Scan for the cell matching the given text and deliver its (x, y) coordinate at center. 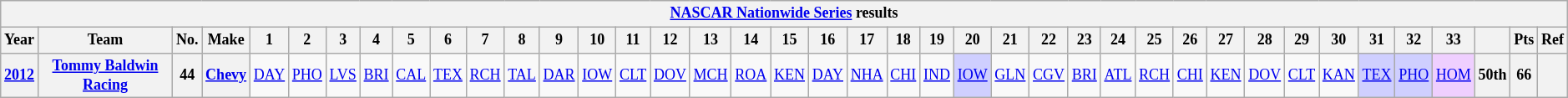
CAL (411, 75)
CGV (1049, 75)
50th (1493, 75)
25 (1155, 40)
Year (20, 40)
26 (1190, 40)
MCH (711, 75)
IND (937, 75)
27 (1226, 40)
21 (1010, 40)
GLN (1010, 75)
KAN (1339, 75)
15 (790, 40)
5 (411, 40)
Ref (1553, 40)
33 (1454, 40)
Team (105, 40)
7 (485, 40)
28 (1265, 40)
HOM (1454, 75)
1 (269, 40)
DAR (559, 75)
10 (598, 40)
Chevy (226, 75)
13 (711, 40)
Pts (1525, 40)
19 (937, 40)
NHA (867, 75)
6 (448, 40)
2012 (20, 75)
17 (867, 40)
ATL (1118, 75)
9 (559, 40)
16 (827, 40)
8 (522, 40)
22 (1049, 40)
12 (670, 40)
18 (903, 40)
Tommy Baldwin Racing (105, 75)
Make (226, 40)
3 (342, 40)
31 (1377, 40)
30 (1339, 40)
24 (1118, 40)
23 (1084, 40)
No. (187, 40)
29 (1301, 40)
NASCAR Nationwide Series results (784, 13)
TAL (522, 75)
14 (751, 40)
32 (1414, 40)
20 (972, 40)
2 (307, 40)
LVS (342, 75)
4 (376, 40)
11 (633, 40)
ROA (751, 75)
44 (187, 75)
66 (1525, 75)
